Extract the (X, Y) coordinate from the center of the cell holding the provided text.  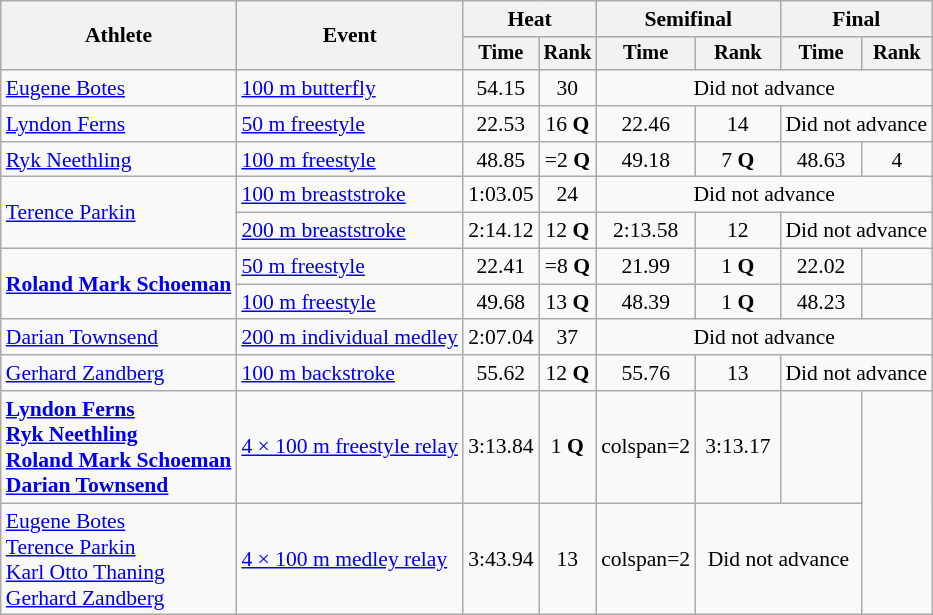
22.41 (500, 267)
14 (738, 124)
Darian Townsend (119, 338)
Terence Parkin (119, 212)
200 m breaststroke (350, 231)
Gerhard Zandberg (119, 373)
Roland Mark Schoeman (119, 284)
12 (738, 231)
2:14.12 (500, 231)
48.85 (500, 160)
Eugene BotesTerence ParkinKarl Otto ThaningGerhard Zandberg (119, 559)
Ryk Neethling (119, 160)
=8 Q (568, 267)
24 (568, 195)
4 × 100 m freestyle relay (350, 447)
1:03.05 (500, 195)
22.46 (646, 124)
3:13.17 (738, 447)
2:07.04 (500, 338)
Event (350, 36)
48.63 (820, 160)
Athlete (119, 36)
3:13.84 (500, 447)
Final (856, 19)
Semifinal (688, 19)
100 m breaststroke (350, 195)
55.76 (646, 373)
200 m individual medley (350, 338)
48.23 (820, 302)
22.53 (500, 124)
7 Q (738, 160)
4 × 100 m medley relay (350, 559)
2:13.58 (646, 231)
22.02 (820, 267)
30 (568, 88)
16 Q (568, 124)
100 m backstroke (350, 373)
Lyndon FernsRyk NeethlingRoland Mark SchoemanDarian Townsend (119, 447)
3:43.94 (500, 559)
21.99 (646, 267)
Eugene Botes (119, 88)
4 (897, 160)
48.39 (646, 302)
49.68 (500, 302)
Heat (530, 19)
100 m butterfly (350, 88)
13 Q (568, 302)
=2 Q (568, 160)
55.62 (500, 373)
Lyndon Ferns (119, 124)
37 (568, 338)
49.18 (646, 160)
54.15 (500, 88)
